Scan for the cell matching the given text and deliver its (X, Y) coordinate at center. 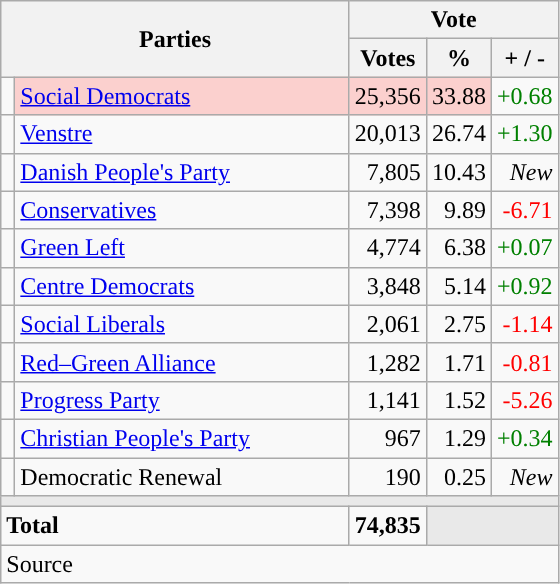
Vote (454, 20)
0.25 (458, 477)
-1.14 (524, 324)
33.88 (458, 96)
Venstre (182, 134)
Conservatives (182, 210)
Red–Green Alliance (182, 362)
-6.71 (524, 210)
Green Left (182, 248)
Progress Party (182, 400)
25,356 (388, 96)
+1.30 (524, 134)
Social Liberals (182, 324)
Source (280, 564)
5.14 (458, 286)
9.89 (458, 210)
Votes (388, 58)
+0.68 (524, 96)
190 (388, 477)
-0.81 (524, 362)
+ / - (524, 58)
26.74 (458, 134)
2.75 (458, 324)
Danish People's Party (182, 172)
% (458, 58)
1.52 (458, 400)
Centre Democrats (182, 286)
10.43 (458, 172)
+0.07 (524, 248)
+0.92 (524, 286)
1.71 (458, 362)
+0.34 (524, 438)
Social Democrats (182, 96)
1,141 (388, 400)
967 (388, 438)
Parties (176, 39)
6.38 (458, 248)
74,835 (388, 526)
1.29 (458, 438)
Democratic Renewal (182, 477)
4,774 (388, 248)
-5.26 (524, 400)
2,061 (388, 324)
Christian People's Party (182, 438)
Total (176, 526)
7,805 (388, 172)
7,398 (388, 210)
1,282 (388, 362)
3,848 (388, 286)
20,013 (388, 134)
